Provide the [X, Y] coordinate of the cell's center where the given text is located.  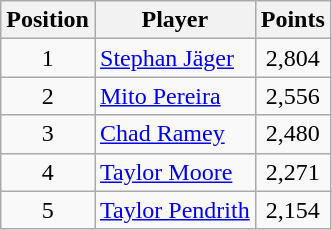
1 [48, 58]
Stephan Jäger [174, 58]
2,271 [292, 172]
4 [48, 172]
Taylor Moore [174, 172]
Mito Pereira [174, 96]
2,556 [292, 96]
Position [48, 20]
2,804 [292, 58]
Points [292, 20]
3 [48, 134]
2,480 [292, 134]
Player [174, 20]
Chad Ramey [174, 134]
Taylor Pendrith [174, 210]
2 [48, 96]
2,154 [292, 210]
5 [48, 210]
